From the cell containing the given text, extract its center point as (x, y) coordinate. 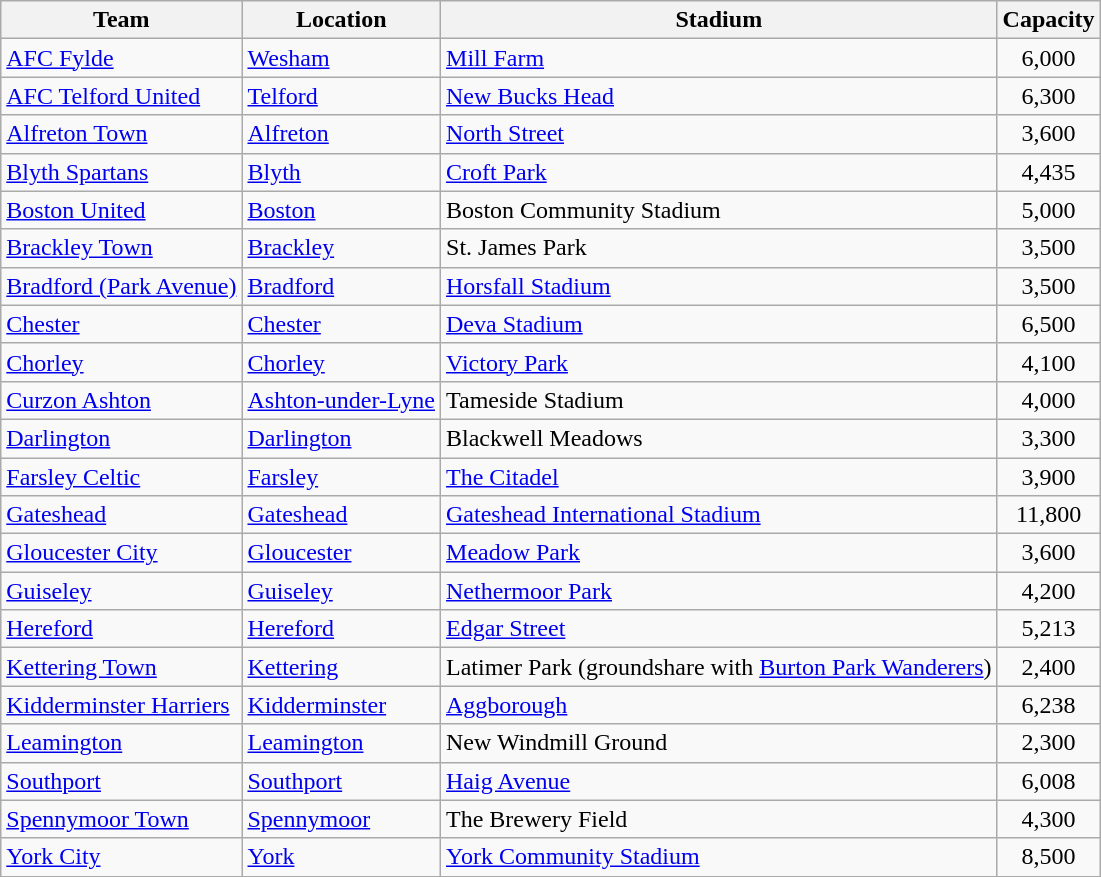
4,435 (1048, 172)
5,000 (1048, 210)
Gloucester City (122, 553)
Victory Park (720, 362)
Alfreton (342, 134)
6,008 (1048, 781)
Bradford (342, 286)
Kettering Town (122, 667)
Blackwell Meadows (720, 438)
York (342, 857)
Gateshead International Stadium (720, 515)
Tameside Stadium (720, 400)
Boston (342, 210)
Meadow Park (720, 553)
Mill Farm (720, 58)
York City (122, 857)
3,300 (1048, 438)
Brackley Town (122, 248)
5,213 (1048, 629)
Ashton-under-Lyne (342, 400)
Deva Stadium (720, 324)
Kidderminster Harriers (122, 705)
Horsfall Stadium (720, 286)
The Citadel (720, 477)
Curzon Ashton (122, 400)
Alfreton Town (122, 134)
Capacity (1048, 20)
Spennymoor Town (122, 819)
Nethermoor Park (720, 591)
4,300 (1048, 819)
Spennymoor (342, 819)
Stadium (720, 20)
2,400 (1048, 667)
Farsley Celtic (122, 477)
Blyth Spartans (122, 172)
2,300 (1048, 743)
11,800 (1048, 515)
Croft Park (720, 172)
Brackley (342, 248)
North Street (720, 134)
8,500 (1048, 857)
AFC Fylde (122, 58)
Boston Community Stadium (720, 210)
Gloucester (342, 553)
New Bucks Head (720, 96)
AFC Telford United (122, 96)
6,000 (1048, 58)
Wesham (342, 58)
Aggborough (720, 705)
Edgar Street (720, 629)
Kettering (342, 667)
6,238 (1048, 705)
Boston United (122, 210)
4,000 (1048, 400)
4,100 (1048, 362)
6,500 (1048, 324)
Latimer Park (groundshare with Burton Park Wanderers) (720, 667)
Bradford (Park Avenue) (122, 286)
The Brewery Field (720, 819)
6,300 (1048, 96)
Haig Avenue (720, 781)
New Windmill Ground (720, 743)
Kidderminster (342, 705)
4,200 (1048, 591)
Telford (342, 96)
Team (122, 20)
York Community Stadium (720, 857)
St. James Park (720, 248)
Blyth (342, 172)
3,900 (1048, 477)
Location (342, 20)
Farsley (342, 477)
